From the cell containing the given text, extract its center point as (X, Y) coordinate. 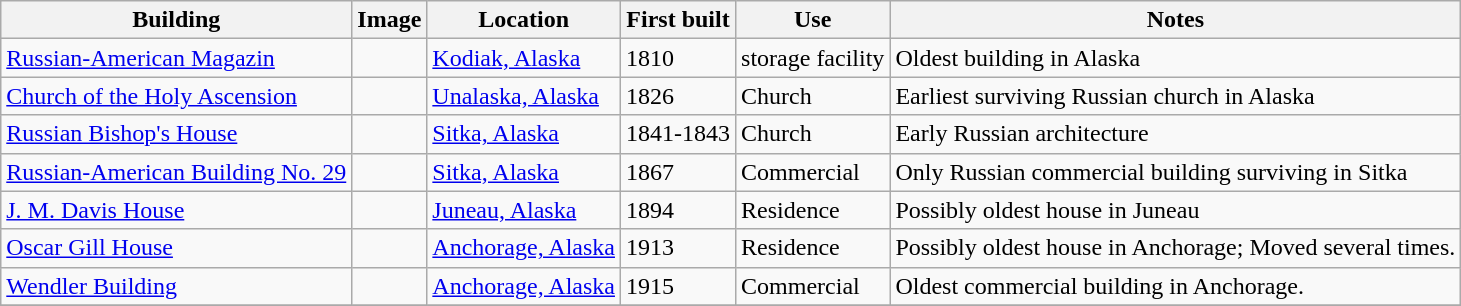
Image (390, 20)
1913 (678, 248)
Russian Bishop's House (176, 134)
Russian-American Magazin (176, 58)
storage facility (813, 58)
Possibly oldest house in Juneau (1176, 210)
Possibly oldest house in Anchorage; Moved several times. (1176, 248)
Use (813, 20)
Juneau, Alaska (524, 210)
Building (176, 20)
Oscar Gill House (176, 248)
1810 (678, 58)
Church of the Holy Ascension (176, 96)
1915 (678, 286)
Unalaska, Alaska (524, 96)
1841-1843 (678, 134)
Location (524, 20)
J. M. Davis House (176, 210)
Notes (1176, 20)
Oldest commercial building in Anchorage. (1176, 286)
Russian-American Building No. 29 (176, 172)
Earliest surviving Russian church in Alaska (1176, 96)
Early Russian architecture (1176, 134)
1867 (678, 172)
1826 (678, 96)
First built (678, 20)
Oldest building in Alaska (1176, 58)
1894 (678, 210)
Only Russian commercial building surviving in Sitka (1176, 172)
Kodiak, Alaska (524, 58)
Wendler Building (176, 286)
